Output the [x, y] coordinate of the center of the cell containing the given text.  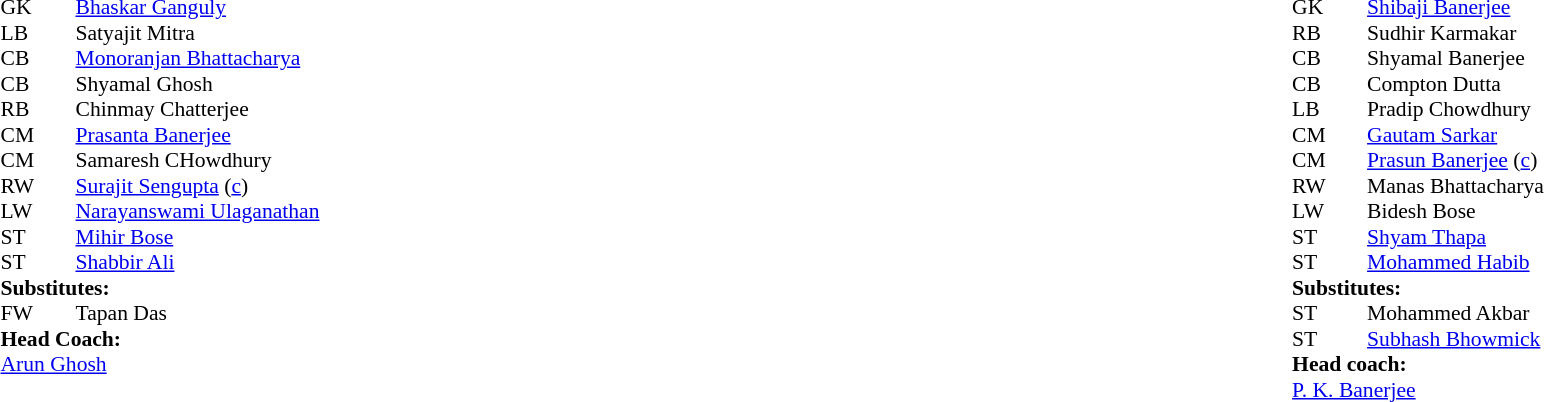
Manas Bhattacharya [1456, 186]
Prasun Banerjee (c) [1456, 161]
Shyamal Ghosh [198, 84]
FW [19, 313]
Pradip Chowdhury [1456, 109]
Narayanswami Ulaganathan [198, 211]
Tapan Das [198, 313]
Mohammed Akbar [1456, 313]
Bidesh Bose [1456, 211]
Compton Dutta [1456, 84]
Samaresh CHowdhury [198, 161]
Gautam Sarkar [1456, 135]
Head coach: [1418, 365]
Mohammed Habib [1456, 263]
Shyamal Banerjee [1456, 59]
Chinmay Chatterjee [198, 109]
Surajit Sengupta (c) [198, 186]
Mihir Bose [198, 237]
Monoranjan Bhattacharya [198, 59]
Subhash Bhowmick [1456, 339]
Shyam Thapa [1456, 237]
Satyajit Mitra [198, 33]
Sudhir Karmakar [1456, 33]
Arun Ghosh [160, 365]
Shabbir Ali [198, 263]
Prasanta Banerjee [198, 135]
Head Coach: [160, 339]
